For the text-containing cell, return its midpoint in [X, Y] coordinate format. 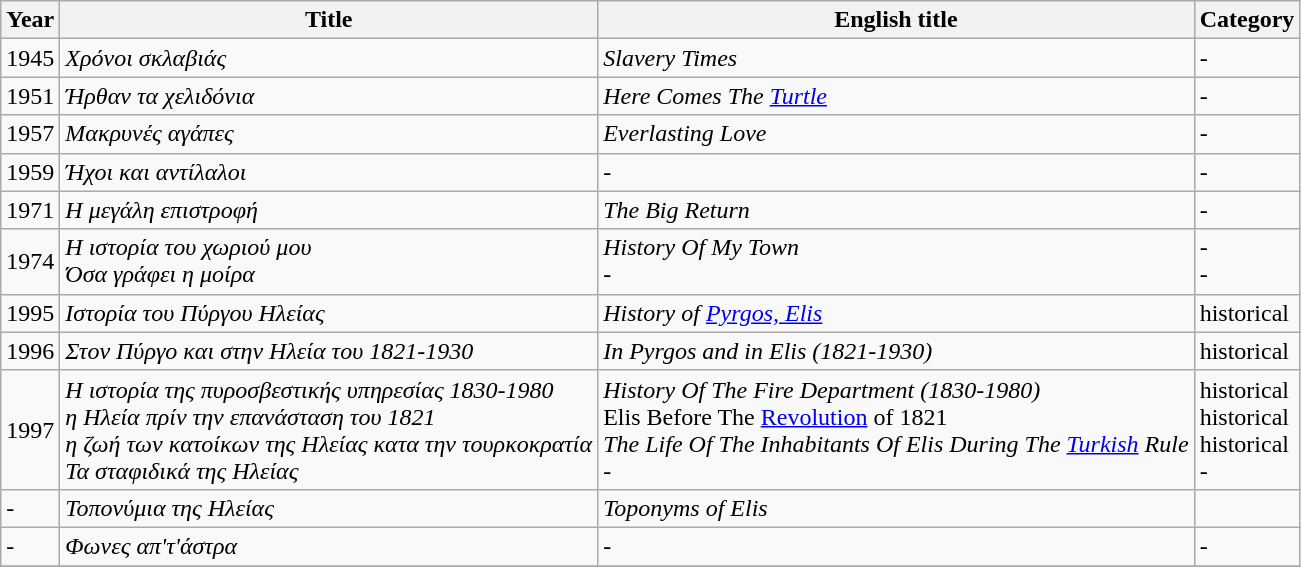
-- [1247, 262]
1959 [30, 172]
Toponyms of Elis [896, 508]
Slavery Times [896, 58]
1951 [30, 96]
Year [30, 20]
Title [329, 20]
Μακρυνές αγάπες [329, 134]
1974 [30, 262]
The Big Return [896, 210]
1957 [30, 134]
Category [1247, 20]
Ήχοι και αντίλαλοι [329, 172]
Ήρθαν τα χελιδόνια [329, 96]
Η ιστορία του χωριού μουΌσα γράφει η μοίρα [329, 262]
Φωνες απ'τ'άστρα [329, 546]
History of Pyrgos, Elis [896, 313]
English title [896, 20]
Everlasting Love [896, 134]
Στον Πύργο και στην Ηλεία του 1821-1930 [329, 351]
Χρόνοι σκλαβιάς [329, 58]
History Of The Fire Department (1830-1980)Elis Before The Revolution of 1821The Life Of The Inhabitants Of Elis During The Turkish Rule- [896, 430]
historicalhistoricalhistorical- [1247, 430]
In Pyrgos and in Elis (1821-1930) [896, 351]
Here Comes The Turtle [896, 96]
1997 [30, 430]
1995 [30, 313]
Ιστορία του Πύργου Ηλείας [329, 313]
Η μεγάλη επιστροφή [329, 210]
History Of My Town- [896, 262]
Τοπονύμια της Ηλείας [329, 508]
1945 [30, 58]
1996 [30, 351]
1971 [30, 210]
